Output the [X, Y] coordinate of the center of the cell containing the given text.  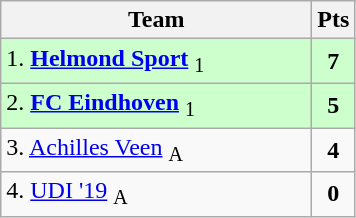
Team [156, 20]
2. FC Eindhoven 1 [156, 105]
4 [334, 150]
5 [334, 105]
4. UDI '19 A [156, 194]
Pts [334, 20]
1. Helmond Sport 1 [156, 61]
0 [334, 194]
3. Achilles Veen A [156, 150]
7 [334, 61]
